From the cell containing the given text, extract its center point as [X, Y] coordinate. 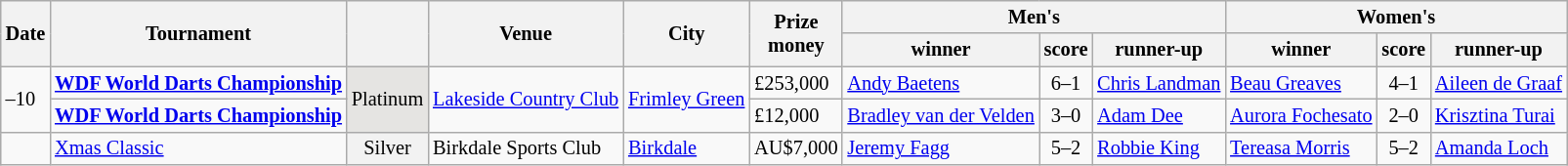
Women's [1396, 17]
4–1 [1403, 83]
Date [25, 33]
Krisztina Turai [1499, 115]
Silver [387, 148]
Tournament [198, 33]
Beau Greaves [1301, 83]
Men's [1034, 17]
Andy Baetens [940, 83]
3–0 [1067, 115]
Prizemoney [795, 33]
Bradley van der Velden [940, 115]
Robbie King [1159, 148]
£12,000 [795, 115]
6–1 [1067, 83]
City [686, 33]
Amanda Loch [1499, 148]
Frimley Green [686, 100]
Platinum [387, 100]
Tereasa Morris [1301, 148]
Aurora Fochesato [1301, 115]
Adam Dee [1159, 115]
Birkdale [686, 148]
Aileen de Graaf [1499, 83]
2–0 [1403, 115]
AU$7,000 [795, 148]
£253,000 [795, 83]
Chris Landman [1159, 83]
Birkdale Sports Club [526, 148]
Xmas Classic [198, 148]
–10 [25, 100]
Lakeside Country Club [526, 100]
Venue [526, 33]
Jeremy Fagg [940, 148]
